Capture the cell that displays the provided text and extract its (x, y) central coordinate. 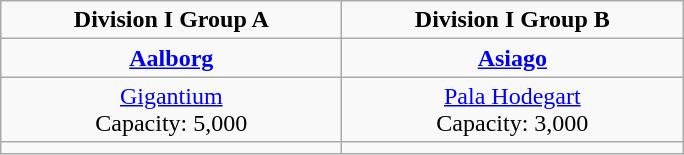
Pala HodegartCapacity: 3,000 (512, 110)
Division I Group B (512, 20)
GigantiumCapacity: 5,000 (172, 110)
Division I Group A (172, 20)
Aalborg (172, 58)
Asiago (512, 58)
